Scan for the cell matching the given text and deliver its (X, Y) coordinate at center. 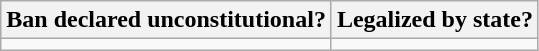
Legalized by state? (434, 20)
Ban declared unconstitutional? (166, 20)
